From the cell containing the given text, extract its center point as [X, Y] coordinate. 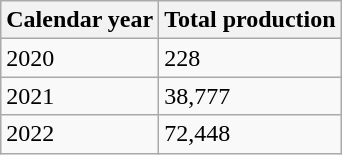
228 [250, 58]
Total production [250, 20]
Calendar year [80, 20]
72,448 [250, 134]
38,777 [250, 96]
2022 [80, 134]
2020 [80, 58]
2021 [80, 96]
